Locate the cell with the specified text and output its [X, Y] center coordinate. 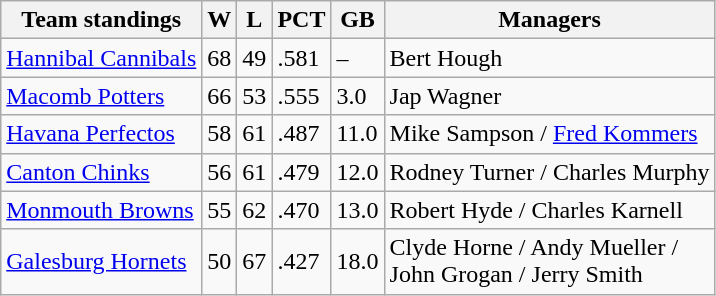
Jap Wagner [550, 96]
56 [220, 172]
.581 [302, 58]
Hannibal Cannibals [102, 58]
.555 [302, 96]
53 [254, 96]
18.0 [358, 262]
Havana Perfectos [102, 134]
Mike Sampson / Fred Kommers [550, 134]
12.0 [358, 172]
.479 [302, 172]
68 [220, 58]
Canton Chinks [102, 172]
Bert Hough [550, 58]
62 [254, 210]
67 [254, 262]
3.0 [358, 96]
Monmouth Browns [102, 210]
13.0 [358, 210]
W [220, 20]
50 [220, 262]
49 [254, 58]
Galesburg Hornets [102, 262]
PCT [302, 20]
Macomb Potters [102, 96]
Clyde Horne / Andy Mueller / John Grogan / Jerry Smith [550, 262]
Rodney Turner / Charles Murphy [550, 172]
.427 [302, 262]
.487 [302, 134]
11.0 [358, 134]
Robert Hyde / Charles Karnell [550, 210]
GB [358, 20]
Managers [550, 20]
– [358, 58]
66 [220, 96]
55 [220, 210]
.470 [302, 210]
L [254, 20]
Team standings [102, 20]
58 [220, 134]
